Extract the (X, Y) coordinate from the center of the cell holding the provided text.  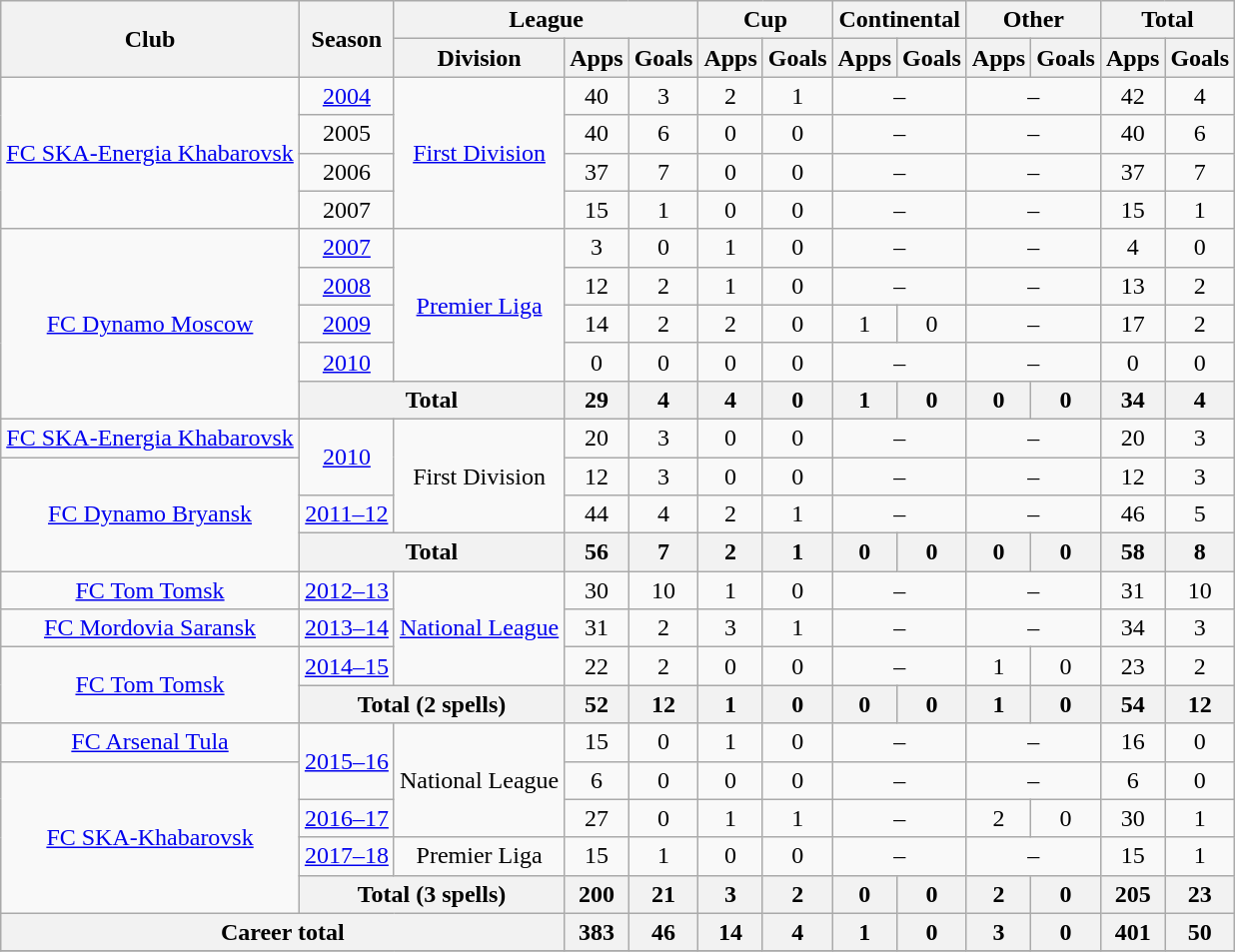
FC Dynamo Moscow (150, 324)
44 (597, 514)
League (546, 20)
401 (1132, 932)
Other (1033, 20)
29 (597, 400)
58 (1132, 552)
2012–13 (346, 590)
Total (2 spells) (432, 704)
2016–17 (346, 818)
383 (597, 932)
205 (1132, 894)
54 (1132, 704)
8 (1200, 552)
Total (3 spells) (432, 894)
2017–18 (346, 856)
16 (1132, 742)
2005 (346, 134)
2011–12 (346, 514)
Cup (765, 20)
42 (1132, 96)
Season (346, 39)
Club (150, 39)
2006 (346, 172)
50 (1200, 932)
FC Arsenal Tula (150, 742)
Continental (899, 20)
2008 (346, 286)
Career total (283, 932)
17 (1132, 324)
FC SKA-Khabarovsk (150, 837)
200 (597, 894)
21 (663, 894)
2013–14 (346, 628)
52 (597, 704)
2004 (346, 96)
56 (597, 552)
FC Mordovia Saransk (150, 628)
22 (597, 666)
Division (479, 58)
13 (1132, 286)
FC Dynamo Bryansk (150, 514)
2015–16 (346, 761)
2014–15 (346, 666)
27 (597, 818)
5 (1200, 514)
2009 (346, 324)
